Identify which cell holds the provided text, then report its [x, y] central coordinate. 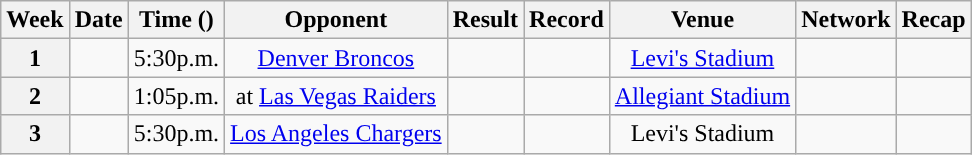
1:05p.m. [176, 96]
Allegiant Stadium [702, 96]
Record [567, 20]
Network [846, 20]
Opponent [336, 20]
Denver Broncos [336, 58]
2 [35, 96]
Week [35, 20]
Date [98, 20]
at Las Vegas Raiders [336, 96]
3 [35, 134]
1 [35, 58]
Los Angeles Chargers [336, 134]
Time () [176, 20]
Result [485, 20]
Venue [702, 20]
Recap [934, 20]
